Capture the cell that displays the provided text and extract its (x, y) central coordinate. 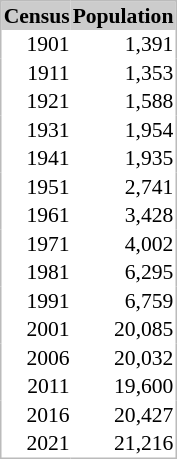
2006 (36, 358)
1,954 (124, 130)
1991 (36, 300)
1901 (36, 44)
1,588 (124, 101)
6,759 (124, 300)
2001 (36, 329)
Population (124, 16)
1921 (36, 101)
2,741 (124, 186)
4,002 (124, 244)
1951 (36, 186)
20,427 (124, 414)
1911 (36, 72)
6,295 (124, 272)
1961 (36, 215)
1,353 (124, 72)
1941 (36, 158)
2011 (36, 386)
21,216 (124, 444)
Census (36, 16)
20,032 (124, 358)
3,428 (124, 215)
1971 (36, 244)
1981 (36, 272)
20,085 (124, 329)
1,391 (124, 44)
2021 (36, 444)
2016 (36, 414)
19,600 (124, 386)
1931 (36, 130)
1,935 (124, 158)
